Pinpoint the cell where the given text exists, returning its (x, y) midpoint coordinate. 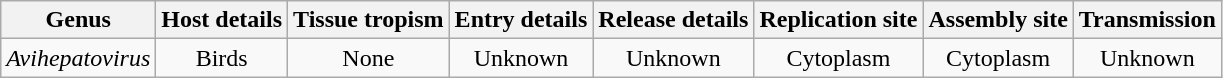
Tissue tropism (369, 20)
Replication site (838, 20)
Birds (222, 58)
Transmission (1147, 20)
None (369, 58)
Genus (78, 20)
Entry details (521, 20)
Release details (674, 20)
Assembly site (998, 20)
Avihepatovirus (78, 58)
Host details (222, 20)
